For the text-containing cell, return its midpoint in (x, y) coordinate format. 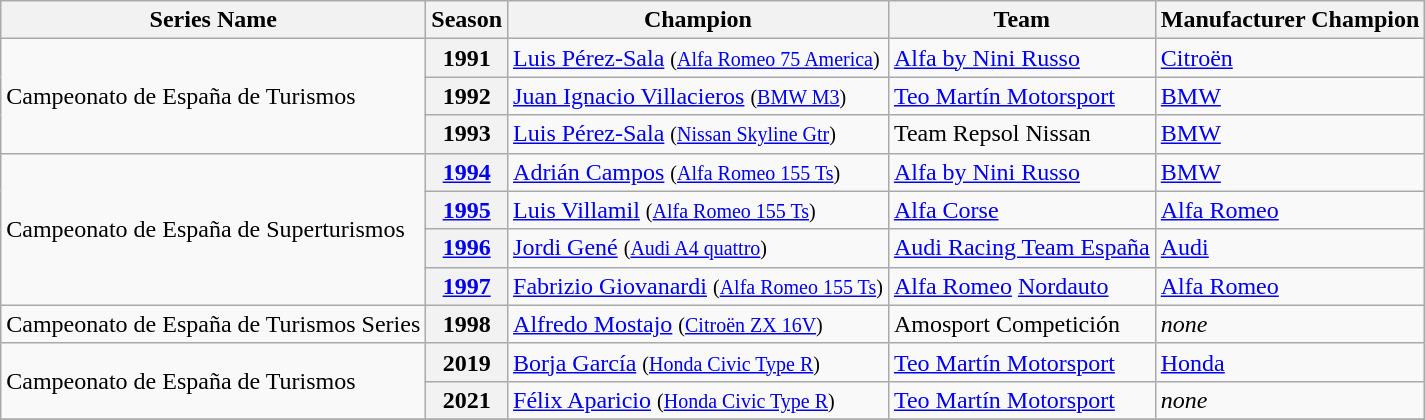
Campeonato de España de Turismos Series (214, 324)
Honda (1290, 362)
Season (467, 20)
Campeonato de España de Superturismos (214, 229)
Alfa Romeo Nordauto (1022, 286)
1991 (467, 58)
1997 (467, 286)
Champion (698, 20)
Adrián Campos (Alfa Romeo 155 Ts) (698, 172)
Citroën (1290, 58)
Manufacturer Champion (1290, 20)
Team Repsol Nissan (1022, 134)
Luis Villamil (Alfa Romeo 155 Ts) (698, 210)
1992 (467, 96)
Borja García (Honda Civic Type R) (698, 362)
2021 (467, 400)
Juan Ignacio Villacieros (BMW M3) (698, 96)
Amosport Competición (1022, 324)
1996 (467, 248)
1994 (467, 172)
2019 (467, 362)
Félix Aparicio (Honda Civic Type R) (698, 400)
1995 (467, 210)
Audi (1290, 248)
1998 (467, 324)
1993 (467, 134)
Audi Racing Team España (1022, 248)
Luis Pérez-Sala (Nissan Skyline Gtr) (698, 134)
Fabrizio Giovanardi (Alfa Romeo 155 Ts) (698, 286)
Team (1022, 20)
Jordi Gené (Audi A4 quattro) (698, 248)
Alfa Corse (1022, 210)
Series Name (214, 20)
Alfredo Mostajo (Citroën ZX 16V) (698, 324)
Luis Pérez-Sala (Alfa Romeo 75 America) (698, 58)
